Return (x, y) of the center of cell containing provided text 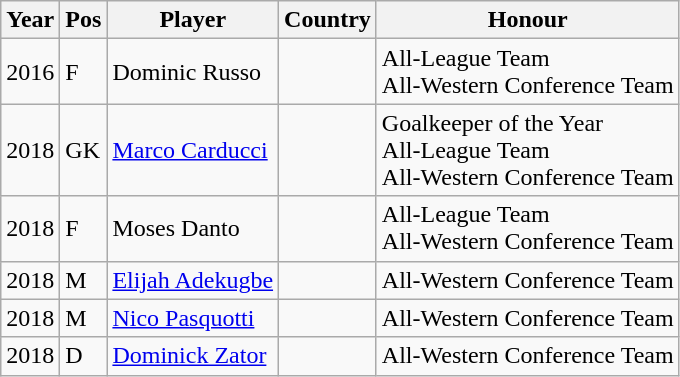
2016 (30, 72)
Marco Carducci (193, 150)
Dominick Zator (193, 356)
GK (84, 150)
Year (30, 20)
Dominic Russo (193, 72)
Pos (84, 20)
Elijah Adekugbe (193, 280)
Honour (528, 20)
Country (328, 20)
Player (193, 20)
Goalkeeper of the YearAll-League TeamAll-Western Conference Team (528, 150)
Nico Pasquotti (193, 318)
D (84, 356)
Moses Danto (193, 228)
